From the cell containing the given text, extract its center point as [x, y] coordinate. 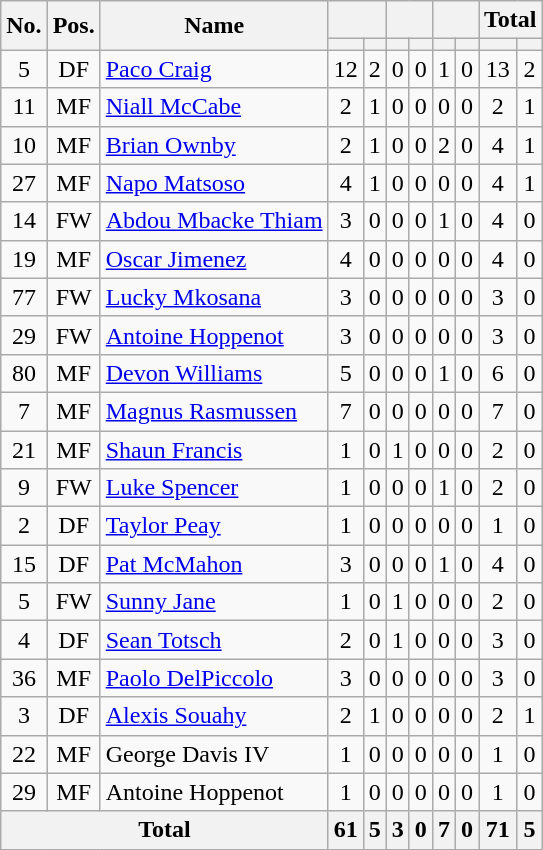
Alexis Souahy [214, 716]
10 [24, 145]
27 [24, 183]
George Davis IV [214, 754]
Brian Ownby [214, 145]
Luke Spencer [214, 488]
Shaun Francis [214, 449]
Devon Williams [214, 373]
77 [24, 297]
9 [24, 488]
Niall McCabe [214, 107]
61 [346, 830]
Pat McMahon [214, 564]
13 [497, 69]
Sunny Jane [214, 602]
Magnus Rasmussen [214, 411]
12 [346, 69]
6 [497, 373]
Paolo DelPiccolo [214, 678]
Lucky Mkosana [214, 297]
14 [24, 221]
19 [24, 259]
Taylor Peay [214, 526]
36 [24, 678]
Pos. [74, 26]
80 [24, 373]
21 [24, 449]
Sean Totsch [214, 640]
71 [497, 830]
Napo Matsoso [214, 183]
Abdou Mbacke Thiam [214, 221]
11 [24, 107]
Paco Craig [214, 69]
Oscar Jimenez [214, 259]
22 [24, 754]
15 [24, 564]
Name [214, 26]
No. [24, 26]
